Identify which cell holds the provided text, then report its [x, y] central coordinate. 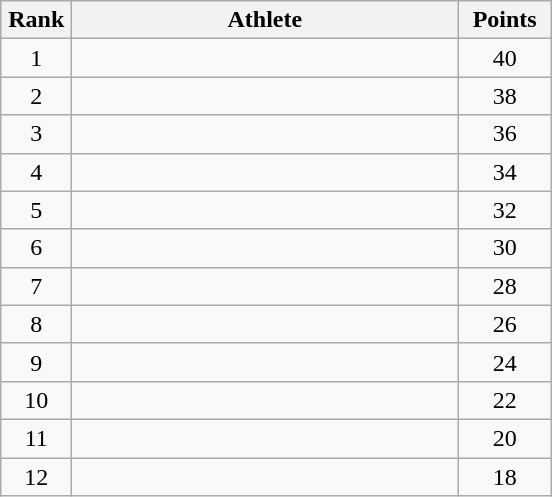
28 [505, 286]
8 [36, 324]
24 [505, 362]
2 [36, 96]
26 [505, 324]
Athlete [265, 20]
34 [505, 172]
36 [505, 134]
Points [505, 20]
11 [36, 438]
9 [36, 362]
12 [36, 477]
3 [36, 134]
18 [505, 477]
10 [36, 400]
5 [36, 210]
Rank [36, 20]
40 [505, 58]
6 [36, 248]
4 [36, 172]
7 [36, 286]
1 [36, 58]
22 [505, 400]
32 [505, 210]
20 [505, 438]
38 [505, 96]
30 [505, 248]
